Return the (X, Y) coordinate for the center point of the cell that contains the specified text.  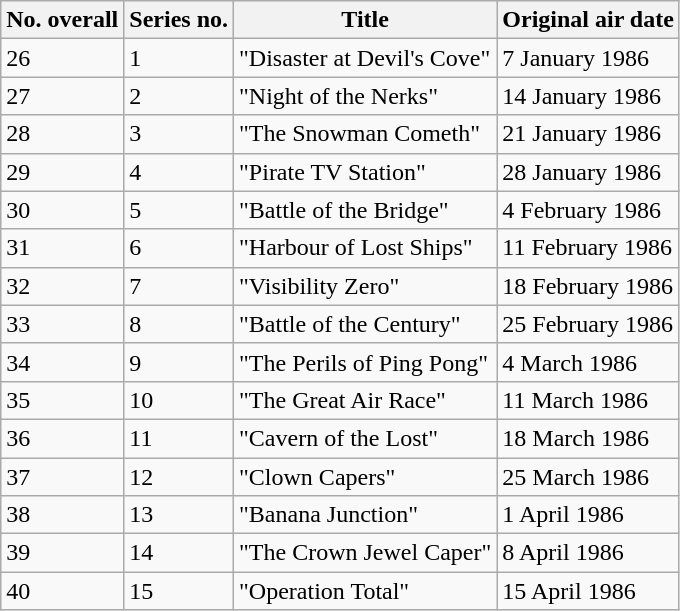
"Clown Capers" (366, 477)
13 (179, 515)
No. overall (62, 20)
7 (179, 286)
12 (179, 477)
"Battle of the Bridge" (366, 210)
"Battle of the Century" (366, 324)
1 April 1986 (588, 515)
"Disaster at Devil's Cove" (366, 58)
1 (179, 58)
"The Crown Jewel Caper" (366, 553)
15 April 1986 (588, 591)
4 (179, 172)
"Harbour of Lost Ships" (366, 248)
5 (179, 210)
11 February 1986 (588, 248)
31 (62, 248)
18 February 1986 (588, 286)
10 (179, 400)
39 (62, 553)
4 February 1986 (588, 210)
8 (179, 324)
18 March 1986 (588, 438)
"Cavern of the Lost" (366, 438)
30 (62, 210)
9 (179, 362)
15 (179, 591)
26 (62, 58)
38 (62, 515)
"Operation Total" (366, 591)
"Pirate TV Station" (366, 172)
"The Snowman Cometh" (366, 134)
25 February 1986 (588, 324)
"Banana Junction" (366, 515)
"The Great Air Race" (366, 400)
28 January 1986 (588, 172)
"The Perils of Ping Pong" (366, 362)
28 (62, 134)
2 (179, 96)
14 (179, 553)
34 (62, 362)
21 January 1986 (588, 134)
35 (62, 400)
6 (179, 248)
27 (62, 96)
29 (62, 172)
37 (62, 477)
14 January 1986 (588, 96)
32 (62, 286)
3 (179, 134)
"Visibility Zero" (366, 286)
25 March 1986 (588, 477)
33 (62, 324)
8 April 1986 (588, 553)
7 January 1986 (588, 58)
36 (62, 438)
Title (366, 20)
"Night of the Nerks" (366, 96)
40 (62, 591)
Original air date (588, 20)
11 March 1986 (588, 400)
4 March 1986 (588, 362)
Series no. (179, 20)
11 (179, 438)
